Detect which cell encompasses the target text, then output its [x, y] center coordinate. 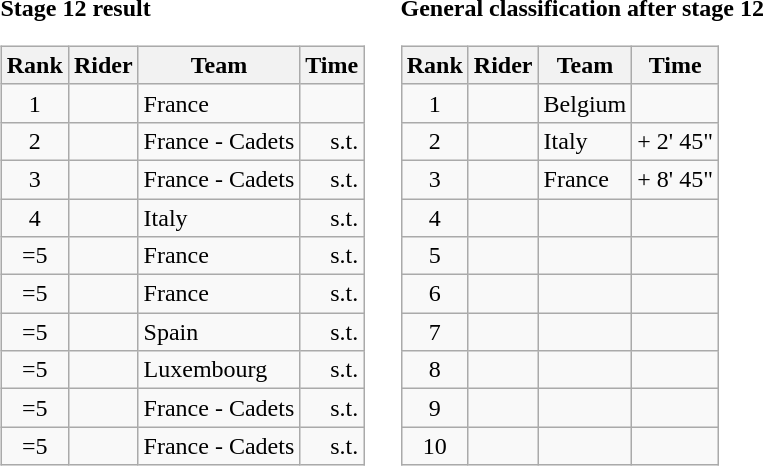
Luxembourg [219, 370]
10 [434, 446]
+ 8' 45" [676, 179]
9 [434, 408]
8 [434, 370]
+ 2' 45" [676, 141]
5 [434, 256]
7 [434, 332]
Belgium [585, 103]
Spain [219, 332]
6 [434, 294]
